Find where the given text appears and provide that cell's center as (x, y) coordinate. 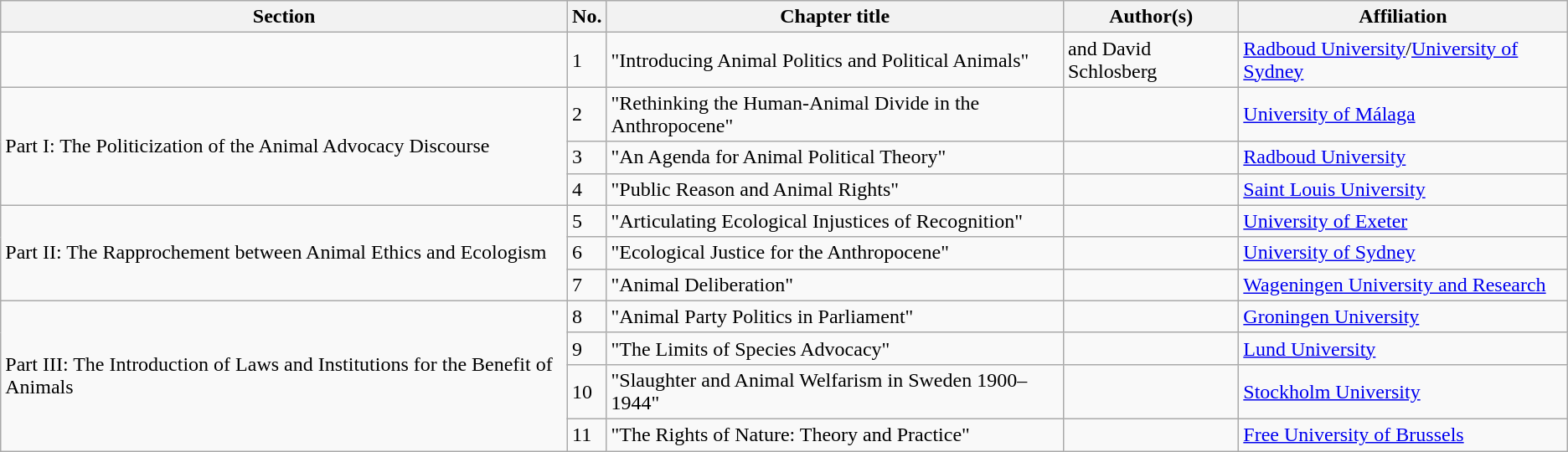
Groningen University (1403, 316)
"The Rights of Nature: Theory and Practice" (834, 434)
6 (587, 253)
10 (587, 392)
3 (587, 157)
1 (587, 60)
Radboud University/University of Sydney (1403, 60)
2 (587, 114)
Radboud University (1403, 157)
Affiliation (1403, 17)
Lund University (1403, 348)
"Animal Party Politics in Parliament" (834, 316)
Free University of Brussels (1403, 434)
"Introducing Animal Politics and Political Animals" (834, 60)
Part I: The Politicization of the Animal Advocacy Discourse (285, 146)
and David Schlosberg (1151, 60)
"Public Reason and Animal Rights" (834, 189)
"Ecological Justice for the Anthropocene" (834, 253)
No. (587, 17)
University of Sydney (1403, 253)
11 (587, 434)
University of Málaga (1403, 114)
"Slaughter and Animal Welfarism in Sweden 1900–1944" (834, 392)
Part II: The Rapprochement between Animal Ethics and Ecologism (285, 253)
Author(s) (1151, 17)
"Rethinking the Human-Animal Divide in the Anthropocene" (834, 114)
4 (587, 189)
"Articulating Ecological Injustices of Recognition" (834, 221)
"Animal Deliberation" (834, 285)
5 (587, 221)
8 (587, 316)
Saint Louis University (1403, 189)
"An Agenda for Animal Political Theory" (834, 157)
Part III: The Introduction of Laws and Institutions for the Benefit of Animals (285, 375)
7 (587, 285)
University of Exeter (1403, 221)
Chapter title (834, 17)
9 (587, 348)
"The Limits of Species Advocacy" (834, 348)
Stockholm University (1403, 392)
Wageningen University and Research (1403, 285)
Section (285, 17)
